Return (X, Y) of the center of cell containing provided text 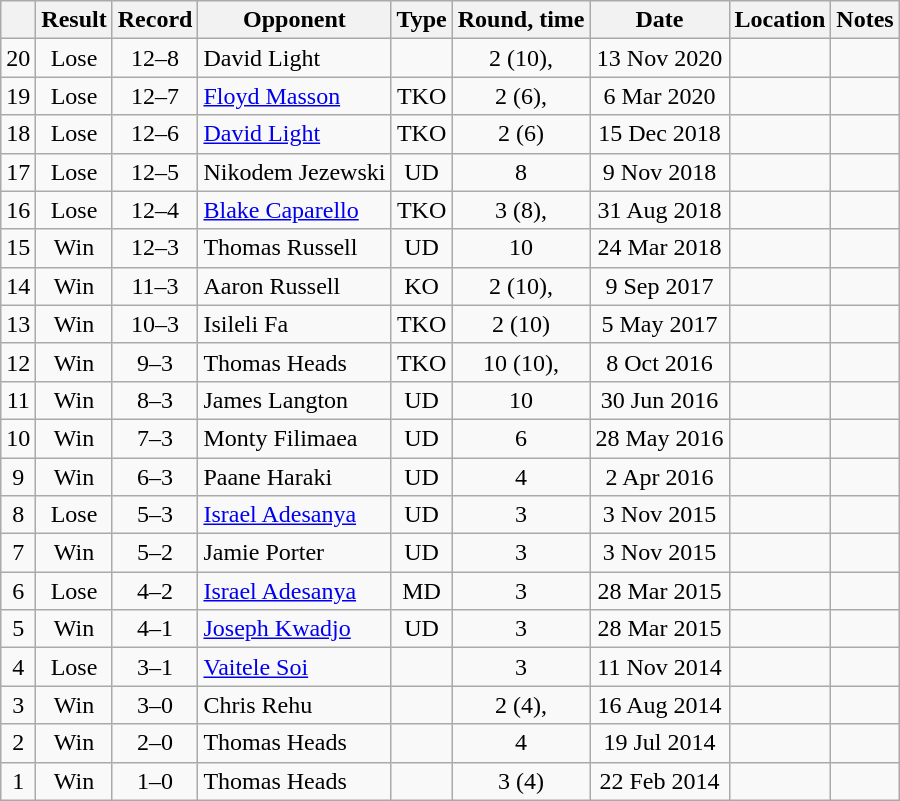
Round, time (521, 20)
Floyd Masson (294, 96)
Record (155, 20)
Aaron Russell (294, 286)
15 (18, 248)
1 (18, 781)
15 Dec 2018 (660, 134)
KO (422, 286)
6–3 (155, 477)
30 Jun 2016 (660, 400)
Chris Rehu (294, 705)
4–1 (155, 629)
Thomas Russell (294, 248)
10 (10), (521, 362)
3 (4) (521, 781)
2 (4), (521, 705)
2 Apr 2016 (660, 477)
2–0 (155, 743)
Opponent (294, 20)
9–3 (155, 362)
12–5 (155, 172)
3–0 (155, 705)
13 Nov 2020 (660, 58)
Notes (865, 20)
8–3 (155, 400)
11–3 (155, 286)
24 Mar 2018 (660, 248)
13 (18, 324)
Date (660, 20)
20 (18, 58)
2 (6) (521, 134)
Joseph Kwadjo (294, 629)
Blake Caparello (294, 210)
Type (422, 20)
James Langton (294, 400)
3 (8), (521, 210)
17 (18, 172)
19 (18, 96)
11 Nov 2014 (660, 667)
MD (422, 591)
14 (18, 286)
Location (780, 20)
12 (18, 362)
Result (74, 20)
7 (18, 553)
5–2 (155, 553)
3–1 (155, 667)
12–7 (155, 96)
31 Aug 2018 (660, 210)
Isileli Fa (294, 324)
12–8 (155, 58)
9 (18, 477)
2 (6), (521, 96)
16 Aug 2014 (660, 705)
5 May 2017 (660, 324)
1–0 (155, 781)
11 (18, 400)
Jamie Porter (294, 553)
Nikodem Jezewski (294, 172)
22 Feb 2014 (660, 781)
Paane Haraki (294, 477)
Vaitele Soi (294, 667)
4–2 (155, 591)
9 Nov 2018 (660, 172)
12–4 (155, 210)
10–3 (155, 324)
28 May 2016 (660, 438)
5–3 (155, 515)
Monty Filimaea (294, 438)
2 (18, 743)
5 (18, 629)
9 Sep 2017 (660, 286)
7–3 (155, 438)
12–6 (155, 134)
19 Jul 2014 (660, 743)
16 (18, 210)
8 Oct 2016 (660, 362)
2 (10) (521, 324)
18 (18, 134)
6 Mar 2020 (660, 96)
12–3 (155, 248)
